Identify which cell holds the provided text, then report its [x, y] central coordinate. 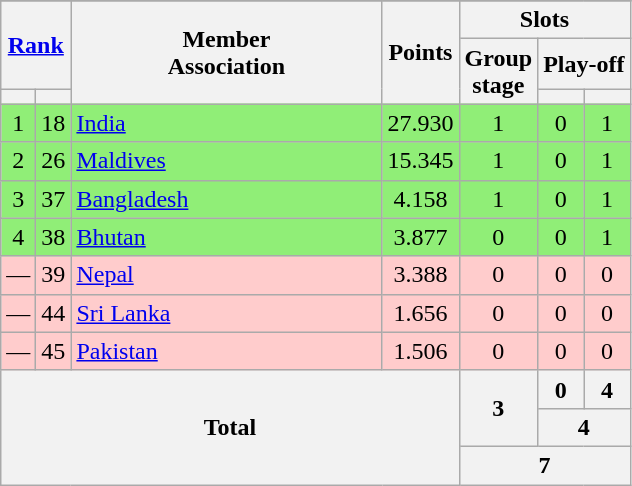
India [226, 123]
Rank [36, 45]
Points [420, 52]
27.930 [420, 123]
Pakistan [226, 351]
Total [230, 427]
4.158 [420, 199]
Maldives [226, 161]
3.388 [420, 275]
1.506 [420, 351]
44 [54, 313]
Groupstage [498, 72]
2 [18, 161]
15.345 [420, 161]
Bangladesh [226, 199]
38 [54, 237]
45 [54, 351]
39 [54, 275]
Sri Lanka [226, 313]
7 [544, 465]
1.656 [420, 313]
3.877 [420, 237]
37 [54, 199]
18 [54, 123]
Slots [544, 20]
Play-off [584, 64]
Bhutan [226, 237]
MemberAssociation [226, 52]
26 [54, 161]
Nepal [226, 275]
